Find where the given text appears and provide that cell's center as [x, y] coordinate. 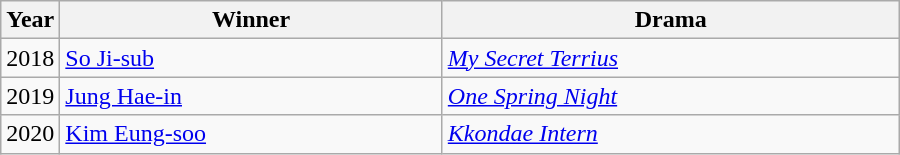
Drama [670, 20]
Jung Hae-in [251, 96]
Winner [251, 20]
Year [30, 20]
So Ji-sub [251, 58]
One Spring Night [670, 96]
2018 [30, 58]
2020 [30, 134]
Kim Eung-soo [251, 134]
My Secret Terrius [670, 58]
Kkondae Intern [670, 134]
2019 [30, 96]
